Determine the (x, y) coordinate at the center of the cell enclosing the given text.  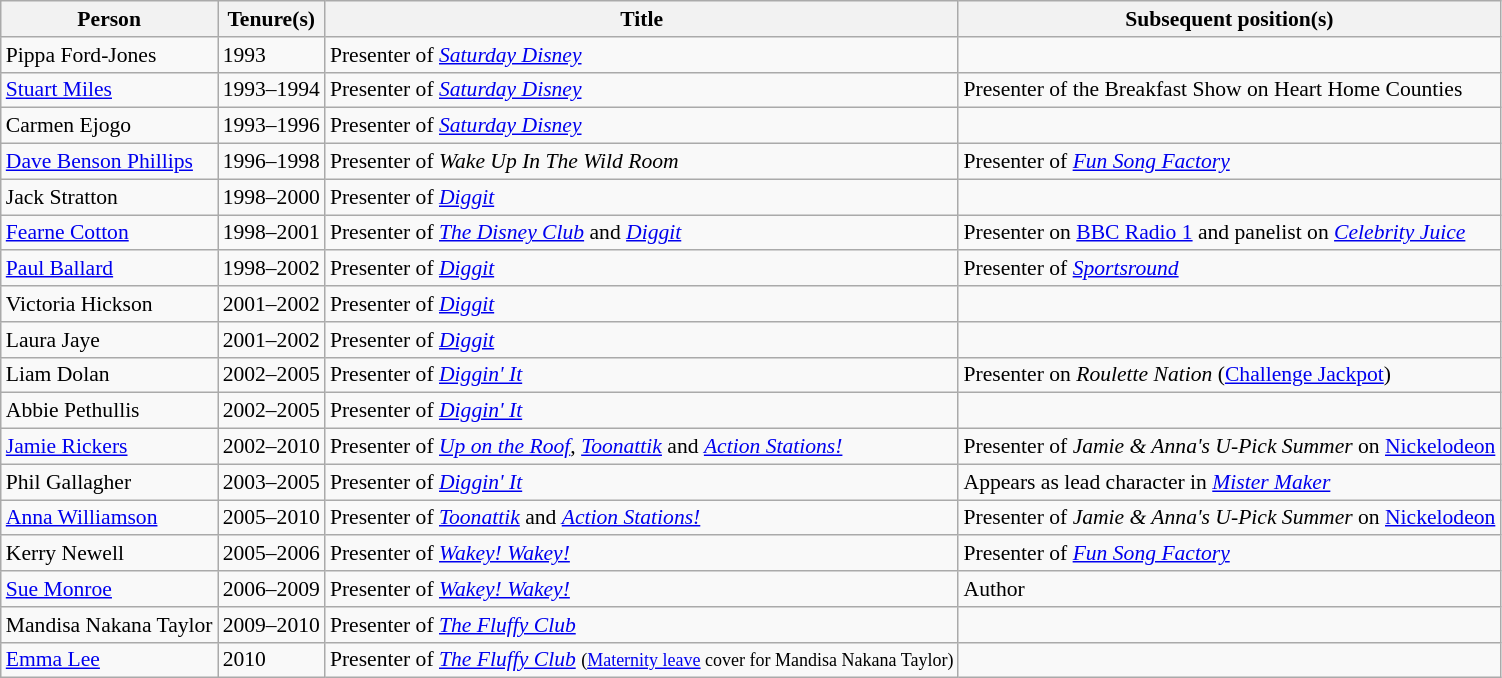
2006–2009 (272, 589)
Presenter of the Breakfast Show on Heart Home Counties (1229, 90)
2002–2010 (272, 447)
Phil Gallagher (110, 482)
Jack Stratton (110, 197)
Jamie Rickers (110, 447)
1998–2002 (272, 269)
Person (110, 19)
Tenure(s) (272, 19)
Carmen Ejogo (110, 126)
2005–2010 (272, 518)
Subsequent position(s) (1229, 19)
2003–2005 (272, 482)
Emma Lee (110, 660)
Victoria Hickson (110, 304)
Author (1229, 589)
Mandisa Nakana Taylor (110, 625)
Presenter on BBC Radio 1 and panelist on Celebrity Juice (1229, 233)
1993–1994 (272, 90)
Paul Ballard (110, 269)
Presenter of The Fluffy Club (Maternity leave cover for Mandisa Nakana Taylor) (642, 660)
Presenter on Roulette Nation (Challenge Jackpot) (1229, 375)
Presenter of Up on the Roof, Toonattik and Action Stations! (642, 447)
1993 (272, 55)
Appears as lead character in Mister Maker (1229, 482)
1998–2001 (272, 233)
2005–2006 (272, 554)
Kerry Newell (110, 554)
Anna Williamson (110, 518)
Pippa Ford-Jones (110, 55)
Presenter of The Disney Club and Diggit (642, 233)
2010 (272, 660)
1993–1996 (272, 126)
Dave Benson Phillips (110, 162)
Presenter of Sportsround (1229, 269)
Stuart Miles (110, 90)
Abbie Pethullis (110, 411)
Liam Dolan (110, 375)
Presenter of The Fluffy Club (642, 625)
Laura Jaye (110, 340)
1996–1998 (272, 162)
2009–2010 (272, 625)
1998–2000 (272, 197)
Presenter of Toonattik and Action Stations! (642, 518)
Title (642, 19)
Sue Monroe (110, 589)
Fearne Cotton (110, 233)
Presenter of Wake Up In The Wild Room (642, 162)
